Scan for the cell matching the given text and deliver its (x, y) coordinate at center. 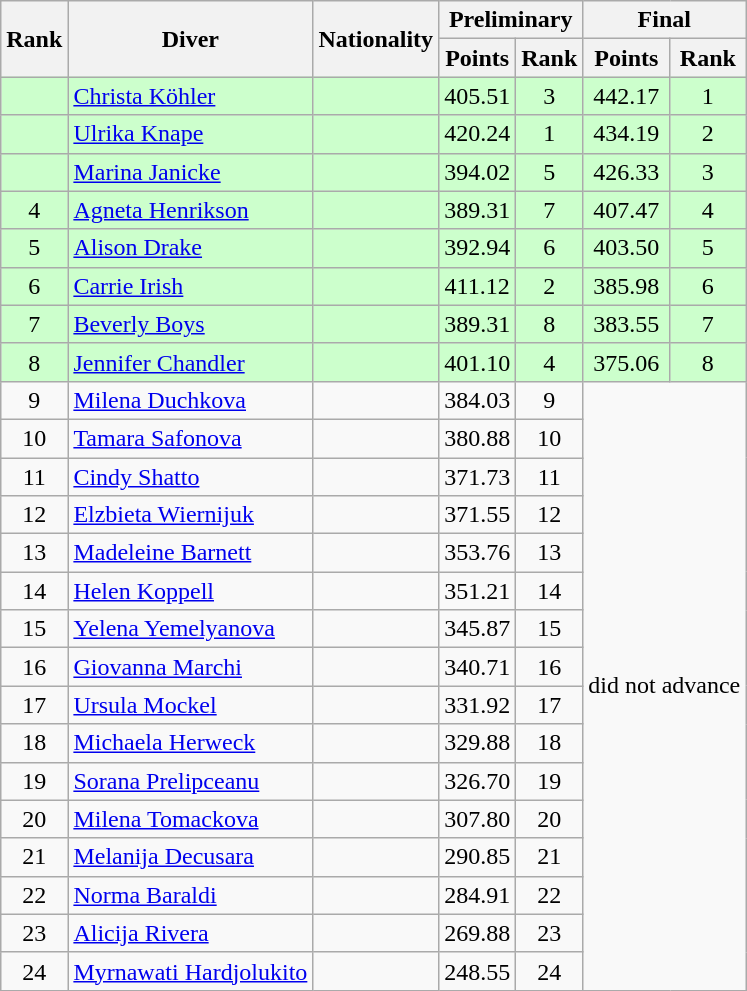
331.92 (478, 705)
Alicija Rivera (190, 933)
did not advance (664, 686)
Sorana Prelipceanu (190, 781)
403.50 (626, 248)
Marina Janicke (190, 172)
394.02 (478, 172)
Elzbieta Wiernijuk (190, 515)
Milena Duchkova (190, 400)
248.55 (478, 971)
Melanija Decusara (190, 857)
Helen Koppell (190, 591)
426.33 (626, 172)
307.80 (478, 819)
Alison Drake (190, 248)
353.76 (478, 553)
371.55 (478, 515)
384.03 (478, 400)
Michaela Herweck (190, 743)
392.94 (478, 248)
Milena Tomackova (190, 819)
Preliminary (511, 20)
329.88 (478, 743)
340.71 (478, 667)
284.91 (478, 895)
380.88 (478, 438)
420.24 (478, 134)
290.85 (478, 857)
442.17 (626, 96)
401.10 (478, 362)
411.12 (478, 286)
Christa Köhler (190, 96)
405.51 (478, 96)
Cindy Shatto (190, 477)
Agneta Henrikson (190, 210)
Norma Baraldi (190, 895)
371.73 (478, 477)
Madeleine Barnett (190, 553)
Nationality (376, 39)
407.47 (626, 210)
385.98 (626, 286)
Diver (190, 39)
434.19 (626, 134)
Ursula Mockel (190, 705)
Carrie Irish (190, 286)
Tamara Safonova (190, 438)
Jennifer Chandler (190, 362)
Yelena Yemelyanova (190, 629)
Giovanna Marchi (190, 667)
345.87 (478, 629)
Myrnawati Hardjolukito (190, 971)
Ulrika Knape (190, 134)
Beverly Boys (190, 324)
375.06 (626, 362)
351.21 (478, 591)
Final (664, 20)
383.55 (626, 324)
269.88 (478, 933)
326.70 (478, 781)
